Determine the (X, Y) coordinate at the center of the cell enclosing the given text.  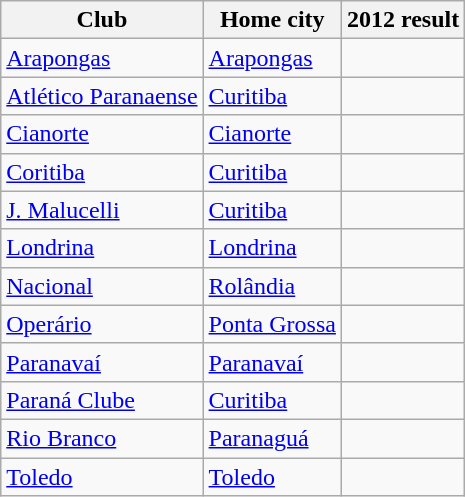
J. Malucelli (102, 210)
Rolândia (272, 286)
Operário (102, 324)
Ponta Grossa (272, 324)
Coritiba (102, 172)
Paranaguá (272, 438)
Paraná Clube (102, 400)
Rio Branco (102, 438)
Home city (272, 20)
2012 result (402, 20)
Club (102, 20)
Atlético Paranaense (102, 96)
Nacional (102, 286)
